Return the (X, Y) coordinate for the center point of the cell that contains the specified text.  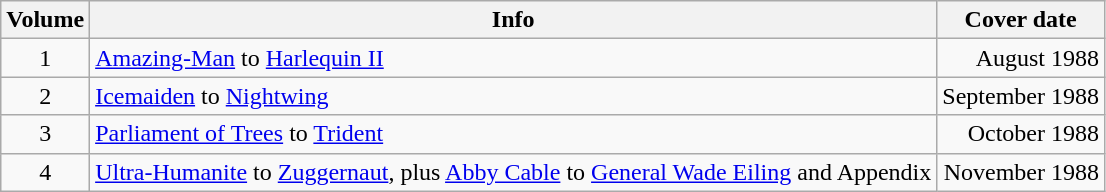
Amazing-Man to Harlequin II (514, 58)
Icemaiden to Nightwing (514, 96)
Info (514, 20)
Volume (46, 20)
Parliament of Trees to Trident (514, 134)
4 (46, 172)
3 (46, 134)
1 (46, 58)
October 1988 (1021, 134)
2 (46, 96)
November 1988 (1021, 172)
Cover date (1021, 20)
September 1988 (1021, 96)
August 1988 (1021, 58)
Ultra-Humanite to Zuggernaut, plus Abby Cable to General Wade Eiling and Appendix (514, 172)
